Scan for the cell matching the given text and deliver its [X, Y] coordinate at center. 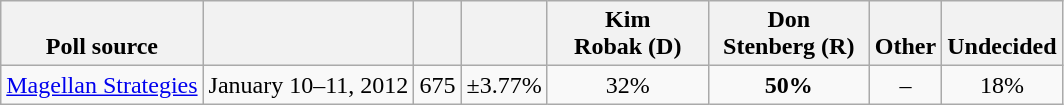
Poll source [102, 34]
Undecided [1002, 34]
DonStenberg (R) [788, 34]
January 10–11, 2012 [308, 85]
50% [788, 85]
32% [628, 85]
Magellan Strategies [102, 85]
– [905, 85]
675 [438, 85]
KimRobak (D) [628, 34]
±3.77% [504, 85]
Other [905, 34]
18% [1002, 85]
